Search for the cell housing the specified text and yield its (x, y) center coordinate. 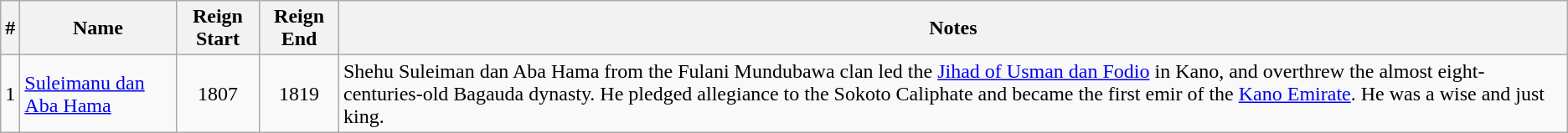
Reign End (300, 28)
Reign Start (218, 28)
# (10, 28)
1 (10, 94)
Suleimanu dan Aba Hama (98, 94)
1819 (300, 94)
Name (98, 28)
Notes (953, 28)
1807 (218, 94)
